Return (X, Y) of the center of cell containing provided text 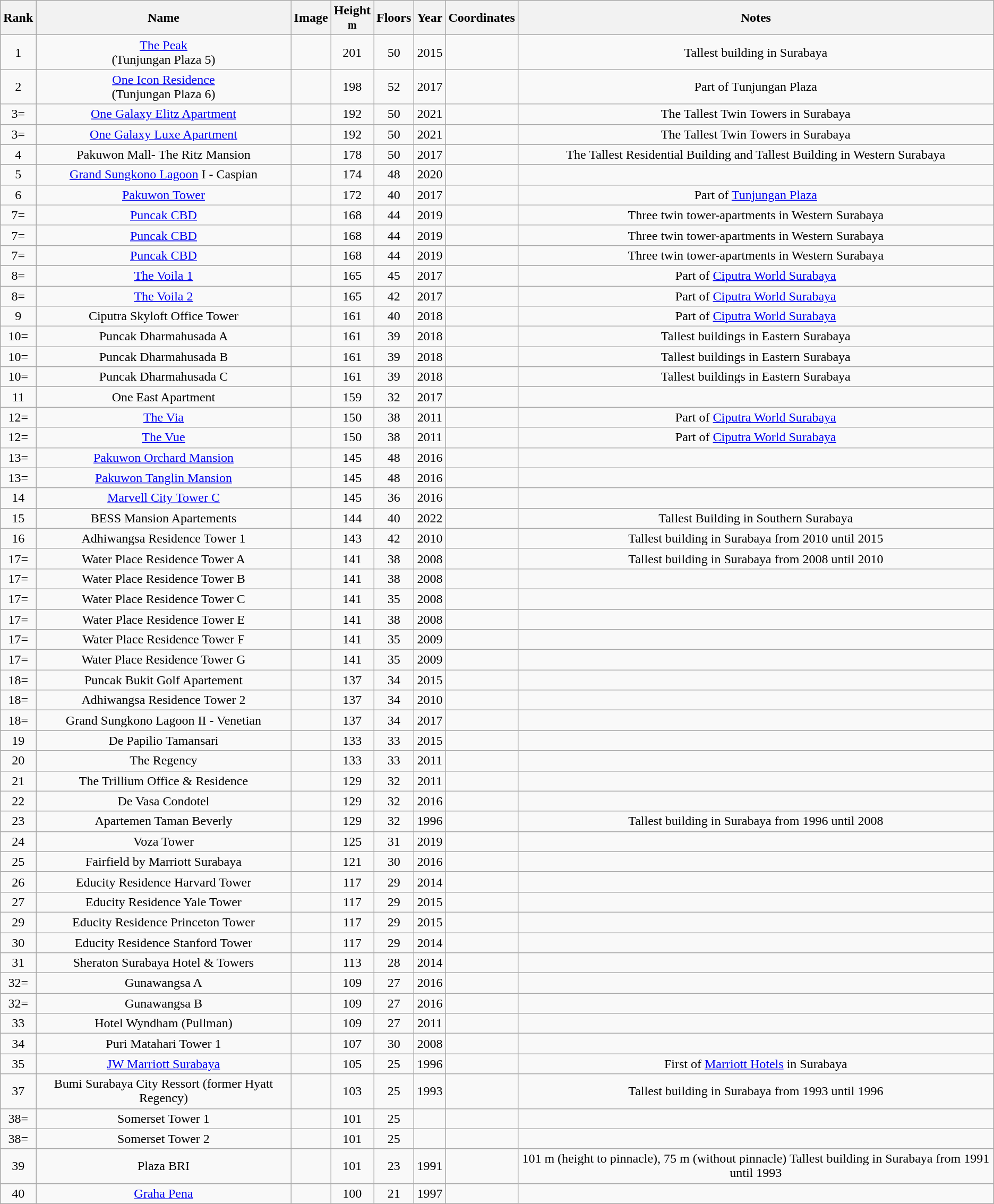
Rank (18, 18)
The Voila 2 (164, 296)
Floors (394, 18)
The Trillium Office & Residence (164, 781)
Gunawangsa A (164, 983)
24 (18, 841)
16 (18, 538)
Gunawangsa B (164, 1003)
143 (352, 538)
1993 (430, 1091)
20 (18, 761)
Year (430, 18)
Water Place Residence Tower C (164, 599)
Educity Residence Harvard Tower (164, 882)
JW Marriott Surabaya (164, 1064)
14 (18, 498)
Hotel Wyndham (Pullman) (164, 1024)
One Galaxy Luxe Apartment (164, 134)
Tallest building in Surabaya from 2010 until 2015 (756, 538)
Bumi Surabaya City Ressort (former Hyatt Regency) (164, 1091)
1 (18, 52)
159 (352, 397)
Tallest building in Surabaya from 1996 until 2008 (756, 821)
Pakuwon Tanglin Mansion (164, 478)
Tallest building in Surabaya from 2008 until 2010 (756, 558)
Adhiwangsa Residence Tower 1 (164, 538)
37 (18, 1091)
Ciputra Skyloft Office Tower (164, 316)
Educity Residence Princeton Tower (164, 922)
4 (18, 154)
Pakuwon Orchard Mansion (164, 458)
Coordinates (482, 18)
Puncak Dharmahusada B (164, 357)
Fairfield by Marriott Surabaya (164, 862)
15 (18, 518)
Tallest Building in Southern Surabaya (756, 518)
Name (164, 18)
One Icon Residence(Tunjungan Plaza 6) (164, 87)
178 (352, 154)
Puncak Dharmahusada C (164, 377)
Notes (756, 18)
28 (394, 963)
BESS Mansion Apartements (164, 518)
103 (352, 1091)
Heightm (352, 18)
105 (352, 1064)
The Regency (164, 761)
2022 (430, 518)
9 (18, 316)
Water Place Residence Tower G (164, 660)
Water Place Residence Tower E (164, 620)
Puncak Dharmahusada A (164, 337)
1997 (430, 1193)
Adhiwangsa Residence Tower 2 (164, 700)
De Vasa Condotel (164, 801)
5 (18, 175)
Marvell City Tower C (164, 498)
Puri Matahari Tower 1 (164, 1044)
Somerset Tower 2 (164, 1139)
De Papilio Tamansari (164, 741)
First of Marriott Hotels in Surabaya (756, 1064)
121 (352, 862)
One East Apartment (164, 397)
201 (352, 52)
19 (18, 741)
Voza Tower (164, 841)
174 (352, 175)
Graha Pena (164, 1193)
2020 (430, 175)
Apartemen Taman Beverly (164, 821)
The Tallest Residential Building and Tallest Building in Western Surabaya (756, 154)
Water Place Residence Tower A (164, 558)
172 (352, 195)
Plaza BRI (164, 1166)
Water Place Residence Tower B (164, 579)
One Galaxy Elitz Apartment (164, 114)
22 (18, 801)
The Voila 1 (164, 276)
Educity Residence Yale Tower (164, 902)
Educity Residence Stanford Tower (164, 942)
45 (394, 276)
Pakuwon Mall- The Ritz Mansion (164, 154)
26 (18, 882)
Puncak Bukit Golf Apartement (164, 680)
2 (18, 87)
Sheraton Surabaya Hotel & Towers (164, 963)
Grand Sungkono Lagoon II - Venetian (164, 720)
Tallest building in Surabaya from 1993 until 1996 (756, 1091)
113 (352, 963)
101 m (height to pinnacle), 75 m (without pinnacle) Tallest building in Surabaya from 1991 until 1993 (756, 1166)
107 (352, 1044)
6 (18, 195)
144 (352, 518)
Somerset Tower 1 (164, 1119)
125 (352, 841)
100 (352, 1193)
The Via (164, 417)
52 (394, 87)
Grand Sungkono Lagoon I - Caspian (164, 175)
36 (394, 498)
Pakuwon Tower (164, 195)
11 (18, 397)
Tallest building in Surabaya (756, 52)
Water Place Residence Tower F (164, 640)
1991 (430, 1166)
The Vue (164, 437)
198 (352, 87)
Image (311, 18)
The Peak(Tunjungan Plaza 5) (164, 52)
